Identify which cell holds the provided text, then report its [x, y] central coordinate. 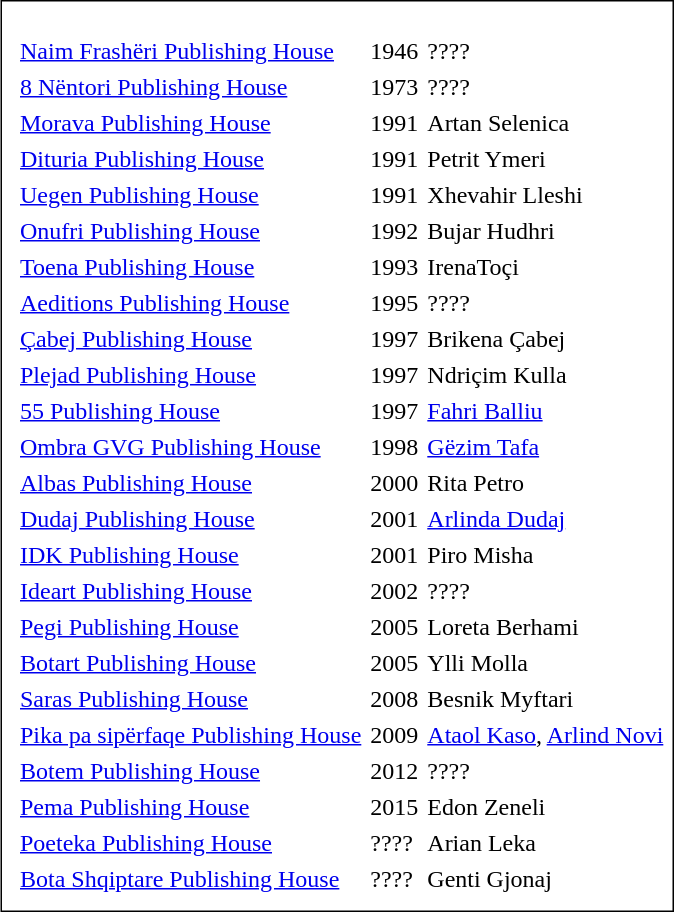
1995 [394, 304]
Brikena Çabej [545, 340]
Aeditions Publishing House [190, 304]
Toena Publishing House [190, 268]
Bota Shqiptare Publishing House [190, 880]
Onufri Publishing House [190, 232]
2000 [394, 484]
Plejad Publishing House [190, 376]
Morava Publishing House [190, 124]
Fahri Balliu [545, 412]
Bujar Hudhri [545, 232]
Ndriçim Kulla [545, 376]
2009 [394, 736]
1946 [394, 52]
Pegi Publishing House [190, 628]
Rita Petro [545, 484]
2002 [394, 592]
Besnik Myftari [545, 700]
Ylli Molla [545, 664]
2015 [394, 808]
Dudaj Publishing House [190, 520]
IrenaToçi [545, 268]
Pema Publishing House [190, 808]
Ideart Publishing House [190, 592]
IDK Publishing House [190, 556]
55 Publishing House [190, 412]
Piro Misha [545, 556]
Botem Publishing House [190, 772]
Petrit Ymeri [545, 160]
1992 [394, 232]
Ombra GVG Publishing House [190, 448]
2008 [394, 700]
1973 [394, 88]
Arian Leka [545, 844]
Arlinda Dudaj [545, 520]
Edon Zeneli [545, 808]
Uegen Publishing House [190, 196]
Pika pa sipërfaqe Publishing House [190, 736]
2012 [394, 772]
Naim Frashëri Publishing House [190, 52]
Çabej Publishing House [190, 340]
Ataol Kaso, Arlind Novi [545, 736]
Poeteka Publishing House [190, 844]
Botart Publishing House [190, 664]
Loreta Berhami [545, 628]
Xhevahir Lleshi [545, 196]
Dituria Publishing House [190, 160]
1993 [394, 268]
Saras Publishing House [190, 700]
Gëzim Tafa [545, 448]
Albas Publishing House [190, 484]
Artan Selenica [545, 124]
Genti Gjonaj [545, 880]
8 Nëntori Publishing House [190, 88]
1998 [394, 448]
